For the text-containing cell, return its midpoint in (x, y) coordinate format. 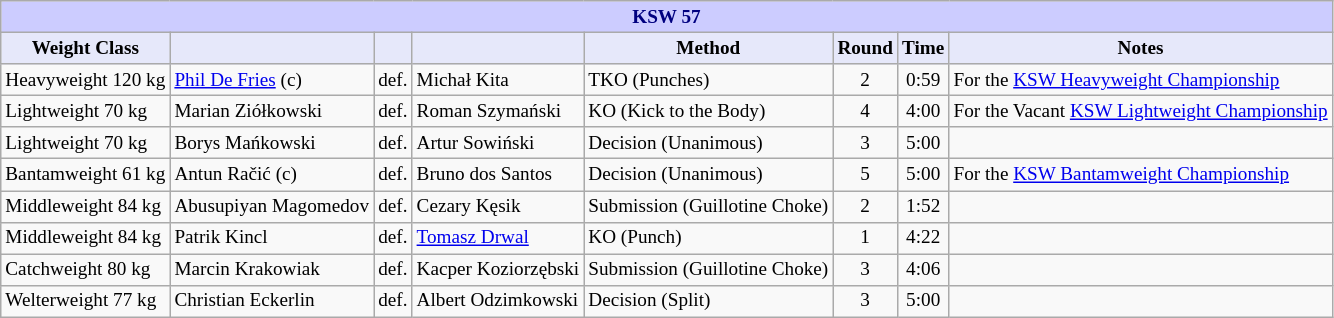
Artur Sowiński (498, 143)
1 (866, 238)
4 (866, 111)
Heavyweight 120 kg (86, 80)
1:52 (922, 206)
Patrik Kincl (272, 238)
TKO (Punches) (708, 80)
Marian Ziółkowski (272, 111)
Method (708, 48)
Notes (1140, 48)
0:59 (922, 80)
Round (866, 48)
Phil De Fries (c) (272, 80)
For the Vacant KSW Lightweight Championship (1140, 111)
Marcin Krakowiak (272, 270)
For the KSW Heavyweight Championship (1140, 80)
Catchweight 80 kg (86, 270)
Tomasz Drwal (498, 238)
Albert Odzimkowski (498, 301)
5 (866, 175)
Bruno dos Santos (498, 175)
Borys Mańkowski (272, 143)
For the KSW Bantamweight Championship (1140, 175)
Welterweight 77 kg (86, 301)
Time (922, 48)
Christian Eckerlin (272, 301)
Bantamweight 61 kg (86, 175)
Roman Szymański (498, 111)
4:22 (922, 238)
Cezary Kęsik (498, 206)
KSW 57 (666, 17)
Kacper Koziorzębski (498, 270)
4:00 (922, 111)
KO (Punch) (708, 238)
Weight Class (86, 48)
Abusupiyan Magomedov (272, 206)
Antun Račić (c) (272, 175)
Michał Kita (498, 80)
Decision (Split) (708, 301)
4:06 (922, 270)
KO (Kick to the Body) (708, 111)
